Determine the [x, y] coordinate at the center of the cell enclosing the given text.  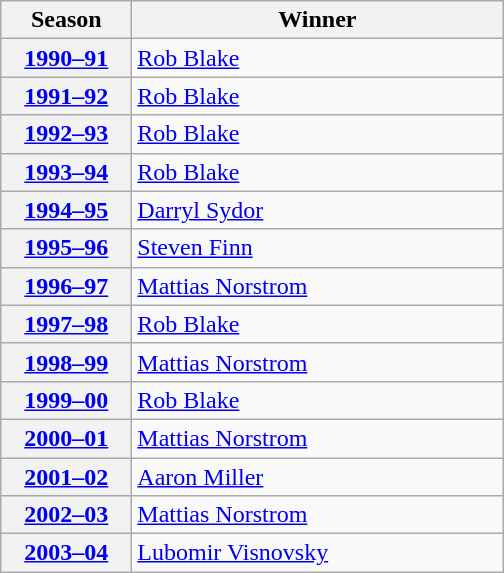
1994–95 [66, 210]
1997–98 [66, 324]
Winner [318, 20]
1995–96 [66, 248]
1993–94 [66, 172]
1991–92 [66, 96]
2002–03 [66, 515]
1992–93 [66, 134]
1998–99 [66, 362]
Aaron Miller [318, 477]
2000–01 [66, 438]
2001–02 [66, 477]
1990–91 [66, 58]
Darryl Sydor [318, 210]
Steven Finn [318, 248]
1999–00 [66, 400]
Season [66, 20]
Lubomir Visnovsky [318, 553]
1996–97 [66, 286]
2003–04 [66, 553]
